Output the (x, y) coordinate of the center of the cell containing the given text.  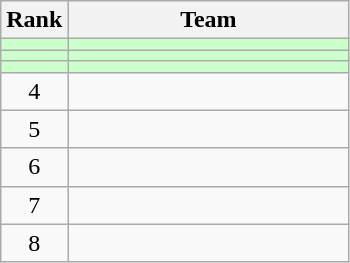
Rank (34, 20)
4 (34, 91)
5 (34, 129)
Team (208, 20)
7 (34, 205)
8 (34, 243)
6 (34, 167)
